Identify which cell holds the provided text, then report its [x, y] central coordinate. 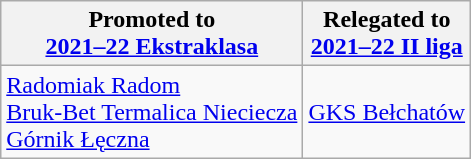
Relegated to2021–22 II liga [387, 34]
Radomiak Radom Bruk-Bet Termalica Nieciecza Górnik Łęczna [152, 112]
GKS Bełchatów [387, 112]
Promoted to2021–22 Ekstraklasa [152, 34]
